Determine the (X, Y) coordinate at the center of the cell enclosing the given text.  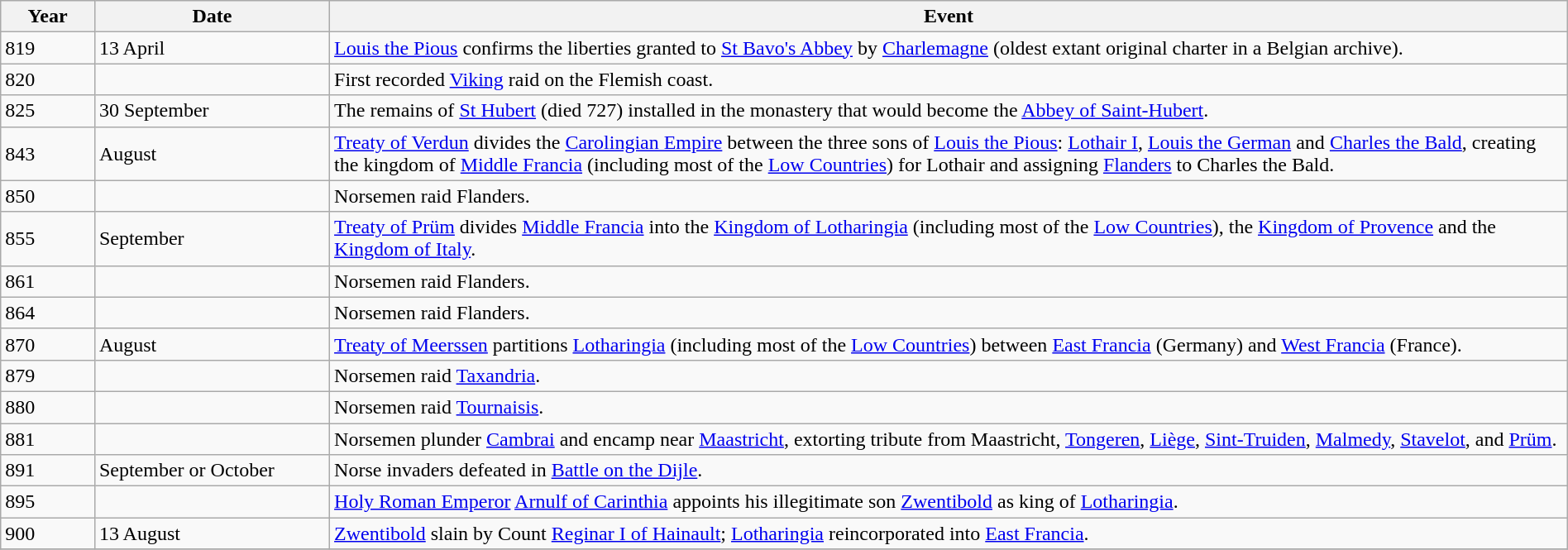
September or October (212, 471)
900 (48, 533)
819 (48, 48)
Treaty of Meerssen partitions Lotharingia (including most of the Low Countries) between East Francia (Germany) and West Francia (France). (949, 344)
850 (48, 196)
843 (48, 154)
870 (48, 344)
880 (48, 407)
The remains of St Hubert (died 727) installed in the monastery that would become the Abbey of Saint-Hubert. (949, 111)
13 August (212, 533)
First recorded Viking raid on the Flemish coast. (949, 79)
Norsemen raid Taxandria. (949, 375)
864 (48, 313)
895 (48, 502)
879 (48, 375)
861 (48, 281)
820 (48, 79)
Year (48, 17)
Date (212, 17)
Louis the Pious confirms the liberties granted to St Bavo's Abbey by Charlemagne (oldest extant original charter in a Belgian archive). (949, 48)
825 (48, 111)
Zwentibold slain by Count Reginar I of Hainault; Lotharingia reincorporated into East Francia. (949, 533)
Norsemen raid Tournaisis. (949, 407)
13 April (212, 48)
891 (48, 471)
Holy Roman Emperor Arnulf of Carinthia appoints his illegitimate son Zwentibold as king of Lotharingia. (949, 502)
September (212, 238)
Norsemen plunder Cambrai and encamp near Maastricht, extorting tribute from Maastricht, Tongeren, Liège, Sint-Truiden, Malmedy, Stavelot, and Prüm. (949, 439)
Norse invaders defeated in Battle on the Dijle. (949, 471)
30 September (212, 111)
Event (949, 17)
881 (48, 439)
855 (48, 238)
